Return the [x, y] coordinate for the center point of the cell that contains the specified text.  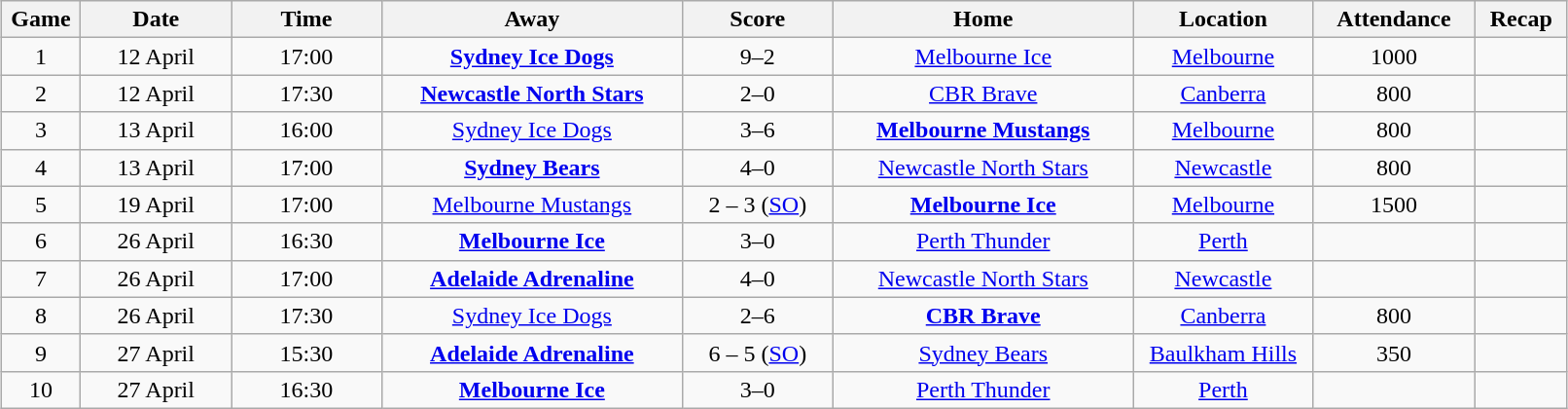
Time [307, 19]
3–6 [757, 130]
1 [41, 56]
9 [41, 353]
5 [41, 204]
2–0 [757, 93]
Date [156, 19]
Recap [1521, 19]
1500 [1393, 204]
3 [41, 130]
Game [41, 19]
4 [41, 167]
8 [41, 316]
9–2 [757, 56]
6 – 5 (SO) [757, 353]
Away [531, 19]
Location [1223, 19]
Attendance [1393, 19]
7 [41, 279]
2 – 3 (SO) [757, 204]
Score [757, 19]
16:00 [307, 130]
Home [982, 19]
6 [41, 242]
19 April [156, 204]
Baulkham Hills [1223, 353]
350 [1393, 353]
1000 [1393, 56]
2–6 [757, 316]
10 [41, 390]
15:30 [307, 353]
2 [41, 93]
